For the text-containing cell, return its midpoint in (X, Y) coordinate format. 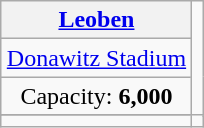
Leoben (96, 20)
Capacity: 6,000 (96, 96)
Donawitz Stadium (96, 58)
